Identify which cell holds the provided text, then report its [x, y] central coordinate. 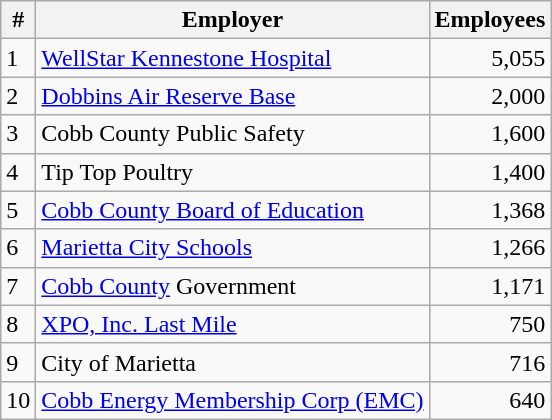
Tip Top Poultry [232, 172]
5,055 [490, 58]
Cobb County Board of Education [232, 210]
6 [18, 248]
1 [18, 58]
3 [18, 134]
Dobbins Air Reserve Base [232, 96]
Cobb County Public Safety [232, 134]
Employer [232, 20]
750 [490, 324]
716 [490, 362]
Cobb County Government [232, 286]
1,171 [490, 286]
# [18, 20]
10 [18, 400]
WellStar Kennestone Hospital [232, 58]
9 [18, 362]
1,400 [490, 172]
2 [18, 96]
Employees [490, 20]
1,368 [490, 210]
7 [18, 286]
5 [18, 210]
Marietta City Schools [232, 248]
8 [18, 324]
XPO, Inc. Last Mile [232, 324]
1,600 [490, 134]
1,266 [490, 248]
640 [490, 400]
City of Marietta [232, 362]
2,000 [490, 96]
4 [18, 172]
Cobb Energy Membership Corp (EMC) [232, 400]
